Pinpoint the cell where the given text exists, returning its (x, y) midpoint coordinate. 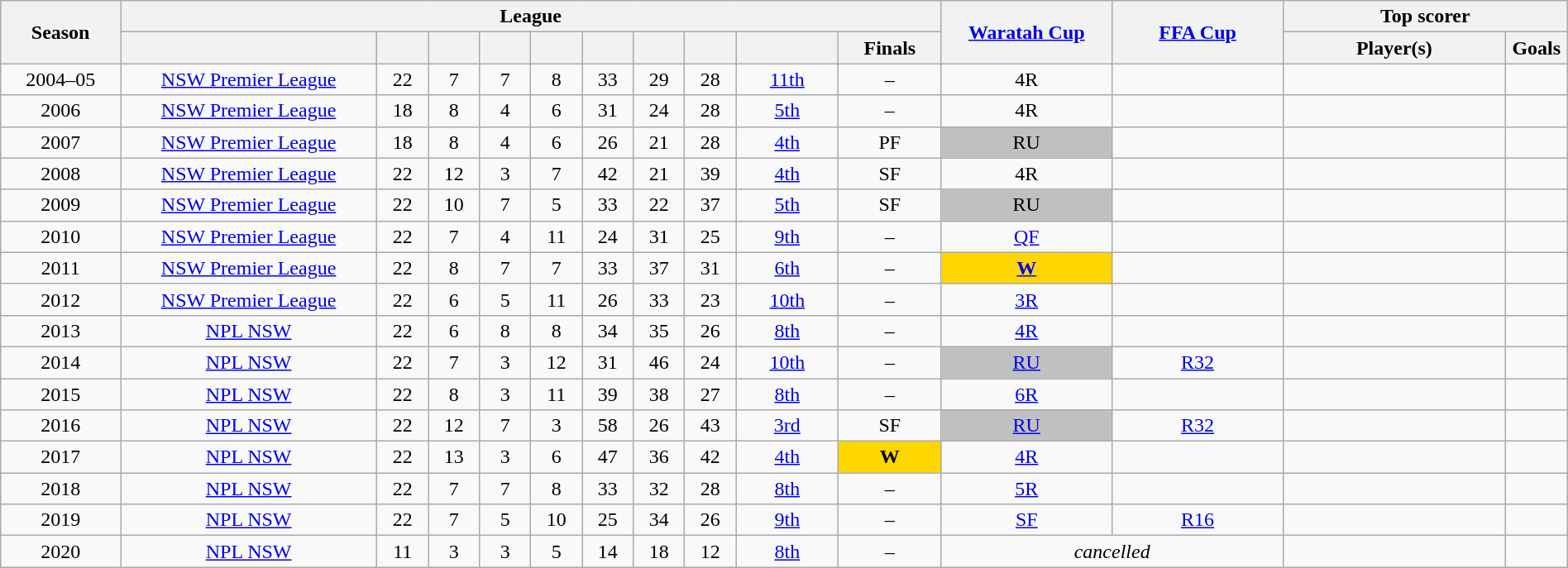
2004–05 (61, 79)
14 (608, 551)
Waratah Cup (1027, 32)
Season (61, 32)
League (531, 17)
47 (608, 457)
2013 (61, 331)
Finals (890, 48)
2018 (61, 489)
43 (710, 426)
QF (1027, 236)
R16 (1198, 520)
32 (659, 489)
2010 (61, 236)
2014 (61, 362)
3rd (787, 426)
2011 (61, 268)
38 (659, 394)
2007 (61, 142)
2020 (61, 551)
6R (1027, 394)
27 (710, 394)
2017 (61, 457)
2009 (61, 205)
2008 (61, 174)
29 (659, 79)
13 (454, 457)
Top scorer (1425, 17)
46 (659, 362)
2006 (61, 111)
23 (710, 299)
6th (787, 268)
2019 (61, 520)
35 (659, 331)
cancelled (1112, 551)
2016 (61, 426)
11th (787, 79)
Goals (1537, 48)
FFA Cup (1198, 32)
3R (1027, 299)
36 (659, 457)
Player(s) (1394, 48)
5R (1027, 489)
58 (608, 426)
2012 (61, 299)
PF (890, 142)
2015 (61, 394)
